Locate the cell with the specified text and output its [X, Y] center coordinate. 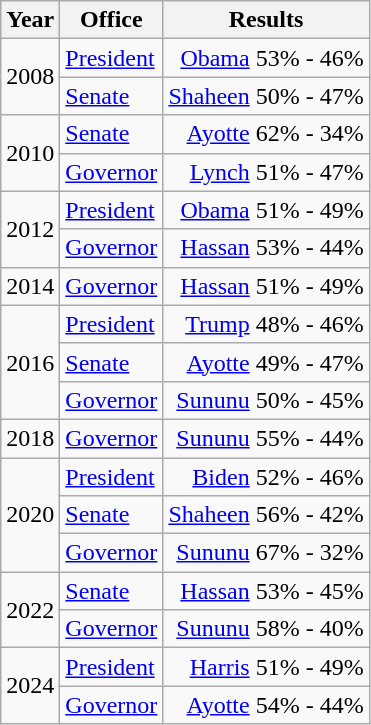
Year [30, 20]
2020 [30, 515]
Ayotte 49% - 47% [266, 362]
2016 [30, 362]
2010 [30, 153]
Obama 51% - 49% [266, 210]
2022 [30, 610]
Shaheen 56% - 42% [266, 515]
2014 [30, 286]
2024 [30, 686]
Sununu 50% - 45% [266, 400]
Results [266, 20]
Biden 52% - 46% [266, 477]
Trump 48% - 46% [266, 324]
2012 [30, 229]
Ayotte 54% - 44% [266, 705]
Harris 51% - 49% [266, 667]
Sununu 58% - 40% [266, 629]
Sununu 55% - 44% [266, 438]
Ayotte 62% - 34% [266, 134]
Obama 53% - 46% [266, 58]
Hassan 53% - 44% [266, 248]
2008 [30, 77]
Shaheen 50% - 47% [266, 96]
Lynch 51% - 47% [266, 172]
Office [112, 20]
Hassan 53% - 45% [266, 591]
Sununu 67% - 32% [266, 553]
Hassan 51% - 49% [266, 286]
2018 [30, 438]
